Pinpoint the cell where the given text exists, returning its (X, Y) midpoint coordinate. 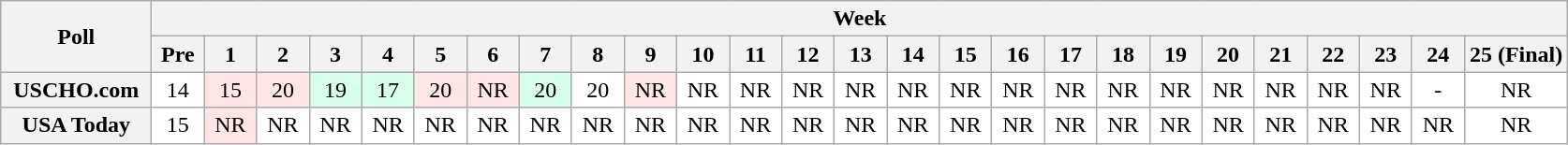
3 (335, 54)
22 (1333, 54)
18 (1123, 54)
23 (1385, 54)
11 (755, 54)
9 (650, 54)
16 (1018, 54)
4 (388, 54)
Poll (77, 36)
21 (1280, 54)
7 (545, 54)
1 (230, 54)
12 (808, 54)
8 (598, 54)
13 (861, 54)
Week (860, 19)
USA Today (77, 125)
2 (283, 54)
Pre (178, 54)
- (1438, 90)
24 (1438, 54)
5 (440, 54)
25 (Final) (1516, 54)
10 (703, 54)
USCHO.com (77, 90)
6 (493, 54)
